Return the [x, y] coordinate for the center point of the cell that contains the specified text.  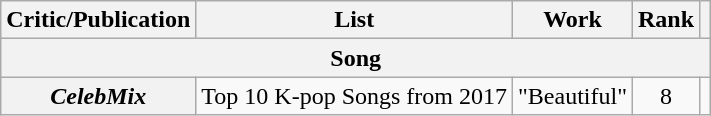
8 [666, 96]
Song [356, 58]
"Beautiful" [573, 96]
List [354, 20]
Critic/Publication [98, 20]
CelebMix [98, 96]
Rank [666, 20]
Work [573, 20]
Top 10 K-pop Songs from 2017 [354, 96]
